Search for the cell housing the specified text and yield its (x, y) center coordinate. 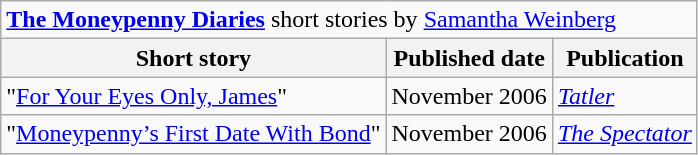
Published date (469, 58)
Publication (624, 58)
"For Your Eyes Only, James" (194, 96)
The Moneypenny Diaries short stories by Samantha Weinberg (350, 20)
Short story (194, 58)
Tatler (624, 96)
The Spectator (624, 134)
"Moneypenny’s First Date With Bond" (194, 134)
